Output the (x, y) coordinate of the center of the cell containing the given text.  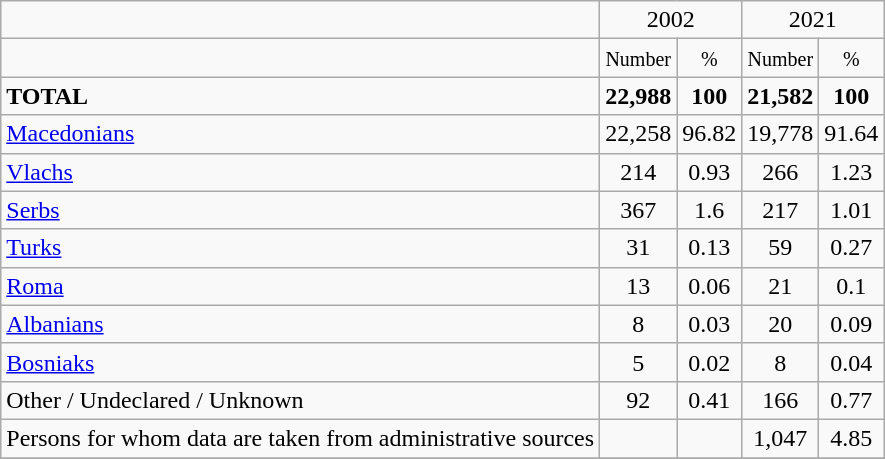
0.27 (852, 248)
21 (780, 286)
1,047 (780, 438)
22,988 (638, 96)
367 (638, 210)
4.85 (852, 438)
22,258 (638, 134)
Albanians (300, 324)
92 (638, 400)
1.6 (710, 210)
Roma (300, 286)
1.23 (852, 172)
0.04 (852, 362)
Vlachs (300, 172)
96.82 (710, 134)
217 (780, 210)
214 (638, 172)
21,582 (780, 96)
2021 (813, 20)
Bosniaks (300, 362)
0.09 (852, 324)
Other / Undeclared / Unknown (300, 400)
0.06 (710, 286)
0.1 (852, 286)
91.64 (852, 134)
0.13 (710, 248)
59 (780, 248)
0.41 (710, 400)
Persons for whom data are taken from administrative sources (300, 438)
Turks (300, 248)
5 (638, 362)
0.77 (852, 400)
166 (780, 400)
Macedonians (300, 134)
13 (638, 286)
1.01 (852, 210)
0.02 (710, 362)
TOTAL (300, 96)
Serbs (300, 210)
0.03 (710, 324)
31 (638, 248)
19,778 (780, 134)
20 (780, 324)
2002 (671, 20)
266 (780, 172)
0.93 (710, 172)
